For the text-containing cell, return its midpoint in (X, Y) coordinate format. 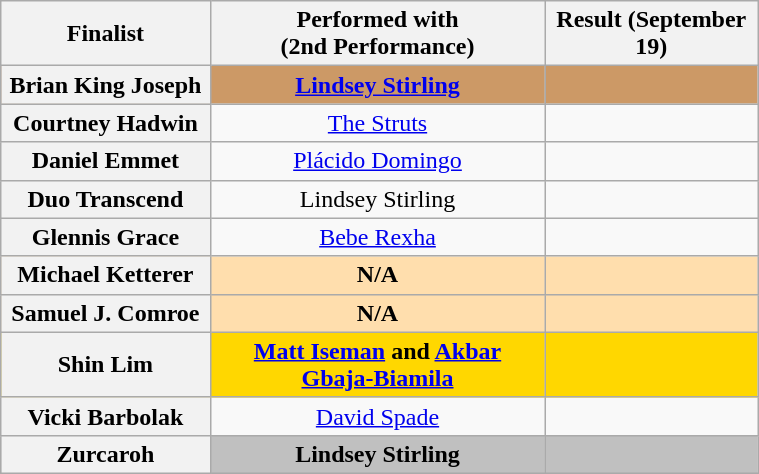
Plácido Domingo (378, 161)
Brian King Joseph (106, 85)
Matt Iseman and Akbar Gbaja-Biamila (378, 364)
Glennis Grace (106, 237)
Performed with(2nd Performance) (378, 34)
Zurcaroh (106, 454)
David Spade (378, 416)
Bebe Rexha (378, 237)
Duo Transcend (106, 199)
Michael Ketterer (106, 275)
Vicki Barbolak (106, 416)
Result (September 19) (652, 34)
Courtney Hadwin (106, 123)
Finalist (106, 34)
Samuel J. Comroe (106, 313)
Daniel Emmet (106, 161)
Shin Lim (106, 364)
The Struts (378, 123)
